For the text-containing cell, return its midpoint in [x, y] coordinate format. 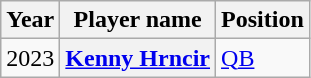
Kenny Hrncir [138, 58]
QB [263, 58]
2023 [30, 58]
Player name [138, 20]
Year [30, 20]
Position [263, 20]
